From the cell containing the given text, extract its center point as [x, y] coordinate. 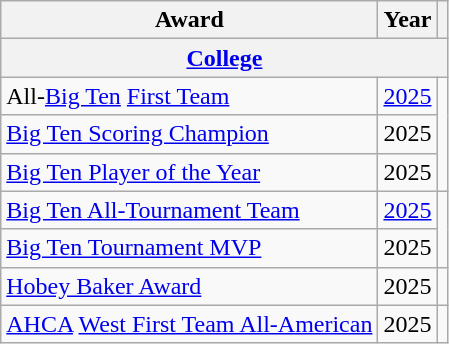
Big Ten Tournament MVP [190, 248]
College [224, 58]
Big Ten Scoring Champion [190, 134]
Big Ten Player of the Year [190, 172]
Big Ten All-Tournament Team [190, 210]
All-Big Ten First Team [190, 96]
Award [190, 20]
Year [408, 20]
AHCA West First Team All-American [190, 324]
Hobey Baker Award [190, 286]
